For the text-containing cell, return its midpoint in (x, y) coordinate format. 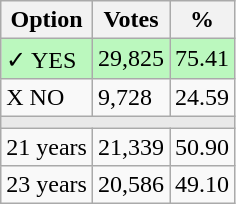
21 years (47, 147)
Votes (130, 20)
24.59 (202, 97)
% (202, 20)
50.90 (202, 147)
23 years (47, 185)
49.10 (202, 185)
Option (47, 20)
75.41 (202, 59)
20,586 (130, 185)
9,728 (130, 97)
✓ YES (47, 59)
21,339 (130, 147)
29,825 (130, 59)
X NO (47, 97)
